Provide the (x, y) coordinate of the cell's center where the given text is located.  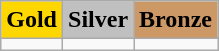
Silver (98, 20)
Bronze (176, 20)
Gold (32, 20)
